Search for the cell housing the specified text and yield its [x, y] center coordinate. 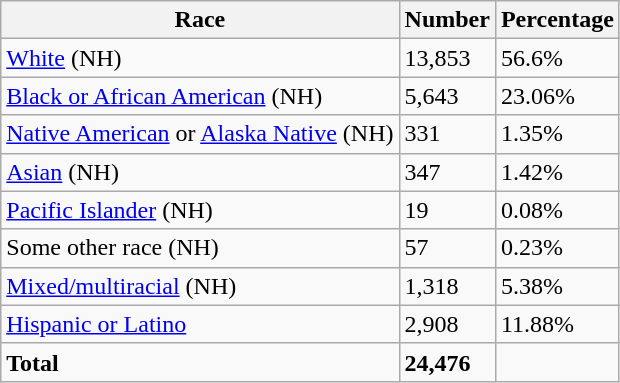
Race [200, 20]
Percentage [557, 20]
11.88% [557, 324]
19 [447, 210]
56.6% [557, 58]
13,853 [447, 58]
0.23% [557, 248]
Some other race (NH) [200, 248]
5.38% [557, 286]
Black or African American (NH) [200, 96]
1.42% [557, 172]
347 [447, 172]
2,908 [447, 324]
331 [447, 134]
Asian (NH) [200, 172]
Hispanic or Latino [200, 324]
1.35% [557, 134]
Pacific Islander (NH) [200, 210]
1,318 [447, 286]
Native American or Alaska Native (NH) [200, 134]
0.08% [557, 210]
Number [447, 20]
Mixed/multiracial (NH) [200, 286]
5,643 [447, 96]
White (NH) [200, 58]
23.06% [557, 96]
24,476 [447, 362]
57 [447, 248]
Total [200, 362]
